Pinpoint the cell where the given text exists, returning its (X, Y) midpoint coordinate. 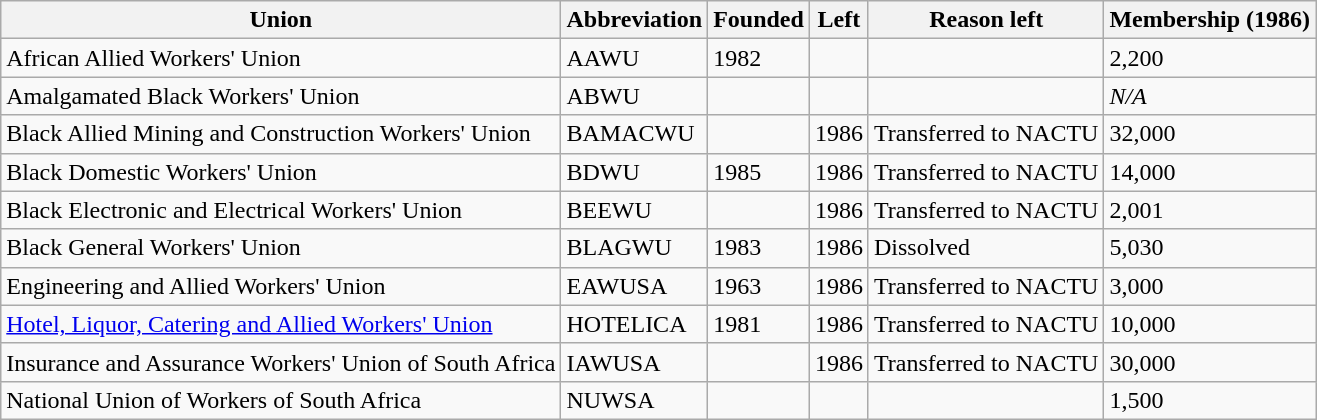
1981 (759, 324)
ABWU (634, 96)
Black Allied Mining and Construction Workers' Union (281, 134)
BEEWU (634, 210)
Dissolved (986, 248)
2,200 (1210, 58)
10,000 (1210, 324)
3,000 (1210, 286)
BAMACWU (634, 134)
Insurance and Assurance Workers' Union of South Africa (281, 362)
2,001 (1210, 210)
Reason left (986, 20)
N/A (1210, 96)
African Allied Workers' Union (281, 58)
BDWU (634, 172)
Black General Workers' Union (281, 248)
32,000 (1210, 134)
1963 (759, 286)
Membership (1986) (1210, 20)
IAWUSA (634, 362)
Left (838, 20)
Founded (759, 20)
30,000 (1210, 362)
BLAGWU (634, 248)
1983 (759, 248)
Abbreviation (634, 20)
Engineering and Allied Workers' Union (281, 286)
EAWUSA (634, 286)
NUWSA (634, 400)
Black Electronic and Electrical Workers' Union (281, 210)
14,000 (1210, 172)
Union (281, 20)
1982 (759, 58)
1,500 (1210, 400)
National Union of Workers of South Africa (281, 400)
1985 (759, 172)
Black Domestic Workers' Union (281, 172)
AAWU (634, 58)
Hotel, Liquor, Catering and Allied Workers' Union (281, 324)
HOTELICA (634, 324)
5,030 (1210, 248)
Amalgamated Black Workers' Union (281, 96)
